From the cell containing the given text, extract its center point as [x, y] coordinate. 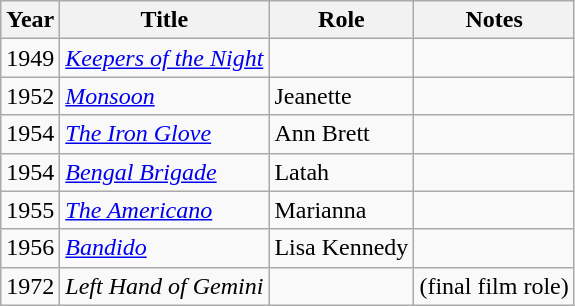
Role [342, 20]
Bengal Brigade [164, 172]
Latah [342, 172]
(final film role) [494, 286]
Lisa Kennedy [342, 248]
Title [164, 20]
Jeanette [342, 96]
1972 [30, 286]
Year [30, 20]
1955 [30, 210]
1956 [30, 248]
Ann Brett [342, 134]
Marianna [342, 210]
Notes [494, 20]
Keepers of the Night [164, 58]
The Americano [164, 210]
1949 [30, 58]
Bandido [164, 248]
The Iron Glove [164, 134]
1952 [30, 96]
Monsoon [164, 96]
Left Hand of Gemini [164, 286]
